Locate the cell with the specified text and output its [x, y] center coordinate. 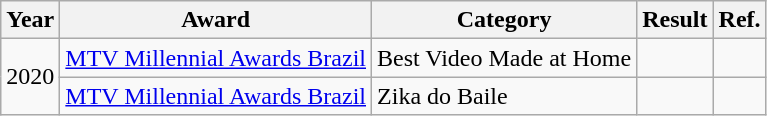
Category [504, 20]
Best Video Made at Home [504, 58]
Result [675, 20]
Year [30, 20]
2020 [30, 77]
Award [216, 20]
Ref. [740, 20]
Zika do Baile [504, 96]
